Output the [x, y] coordinate of the center of the cell containing the given text.  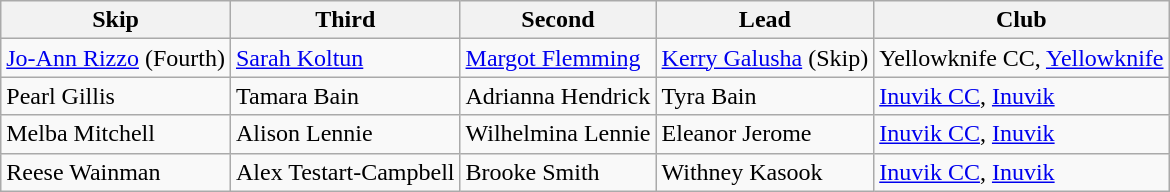
Jo-Ann Rizzo (Fourth) [116, 58]
Alison Lennie [345, 134]
Sarah Koltun [345, 58]
Yellowknife CC, Yellowknife [1022, 58]
Kerry Galusha (Skip) [765, 58]
Tyra Bain [765, 96]
Club [1022, 20]
Eleanor Jerome [765, 134]
Pearl Gillis [116, 96]
Adrianna Hendrick [558, 96]
Skip [116, 20]
Reese Wainman [116, 172]
Melba Mitchell [116, 134]
Tamara Bain [345, 96]
Margot Flemming [558, 58]
Third [345, 20]
Lead [765, 20]
Alex Testart-Campbell [345, 172]
Withney Kasook [765, 172]
Brooke Smith [558, 172]
Second [558, 20]
Wilhelmina Lennie [558, 134]
